Find where the given text appears and provide that cell's center as [X, Y] coordinate. 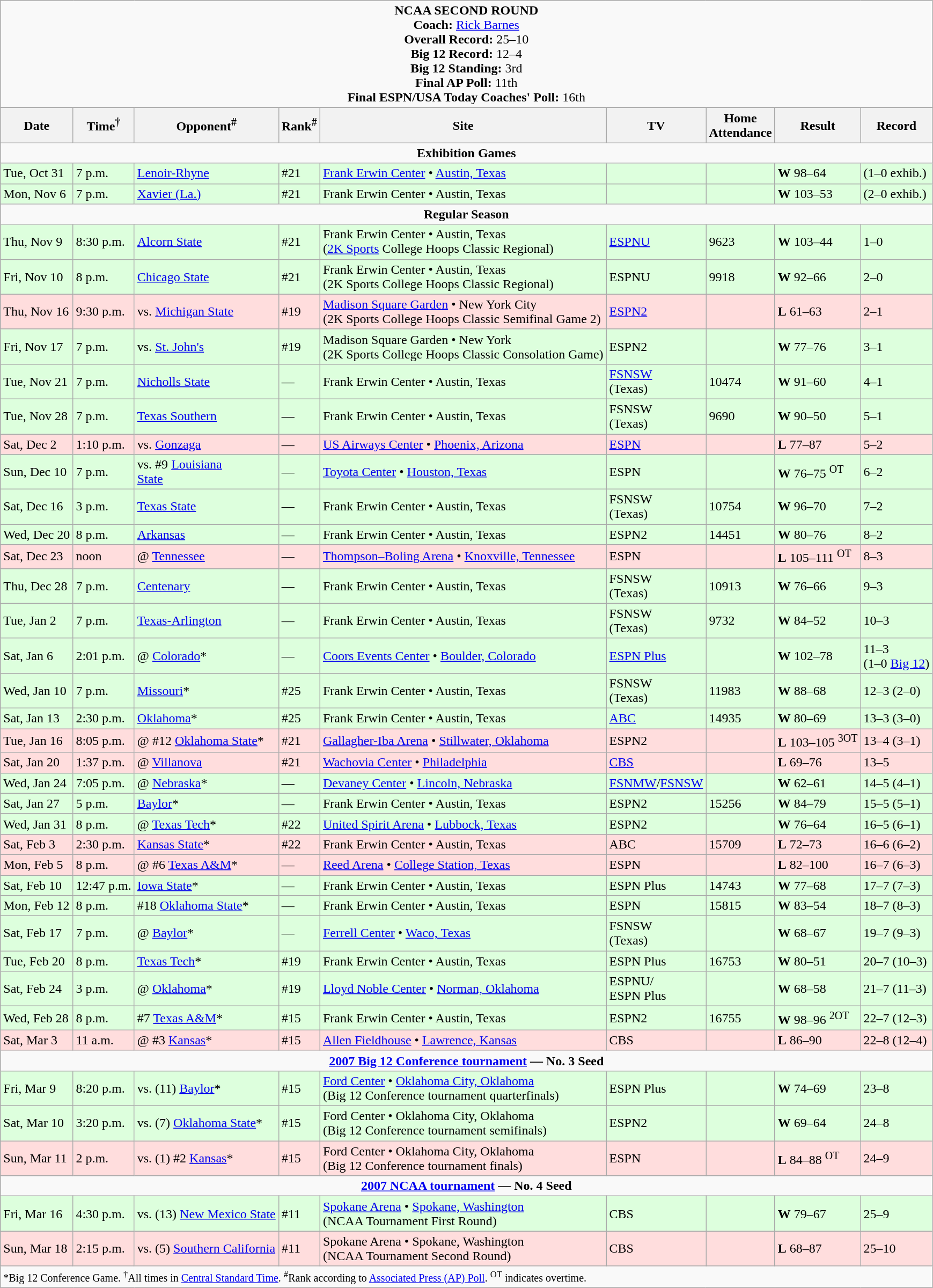
11–3(1–0 Big 12) [897, 656]
L 77–87 [818, 444]
Fri, Mar 9 [36, 1088]
W 76–66 [818, 586]
Sat, Dec 2 [36, 444]
Nicholls State [206, 381]
8:30 p.m. [104, 241]
7:05 p.m. [104, 783]
vs. #9 LouisianaState [206, 472]
10474 [740, 381]
HomeAttendance [740, 126]
Wachovia Center • Philadelphia [463, 763]
8:05 p.m. [104, 741]
Rank# [299, 126]
vs. (7) Oklahoma State* [206, 1124]
W 68–67 [818, 934]
vs. Gonzaga [206, 444]
Wed, Feb 28 [36, 1019]
Alcorn State [206, 241]
noon [104, 557]
Sat, Dec 16 [36, 507]
(2–0 exhib.) [897, 194]
5–2 [897, 444]
Sat, Feb 24 [36, 989]
@ Baylor* [206, 934]
@ #12 Oklahoma State* [206, 741]
Spokane Arena • Spokane, Washington(NCAA Tournament First Round) [463, 1214]
W 62–61 [818, 783]
14935 [740, 719]
Sat, Dec 23 [36, 557]
L 61–63 [818, 311]
14–5 (4–1) [897, 783]
Sat, Jan 6 [36, 656]
10913 [740, 586]
W 103–44 [818, 241]
@ Oklahoma* [206, 989]
25–9 [897, 1214]
4:30 p.m. [104, 1214]
Sat, Mar 3 [36, 1040]
Xavier (La.) [206, 194]
4–1 [897, 381]
22–8 (12–4) [897, 1040]
Gallagher-Iba Arena • Stillwater, Oklahoma [463, 741]
Thu, Nov 16 [36, 311]
#18 Oklahoma State* [206, 906]
L 82–100 [818, 865]
Tue, Jan 16 [36, 741]
Tue, Nov 21 [36, 381]
Fri, Nov 17 [36, 347]
14451 [740, 535]
*Big 12 Conference Game. †All times in Central Standard Time. #Rank according to Associated Press (AP) Poll. OT indicates overtime. [467, 1277]
18–7 (8–3) [897, 906]
11983 [740, 690]
Texas-Arlington [206, 620]
L 86–90 [818, 1040]
Wed, Jan 24 [36, 783]
@ Villanova [206, 763]
3:20 p.m. [104, 1124]
Tue, Jan 2 [36, 620]
Spokane Arena • Spokane, Washington(NCAA Tournament Second Round) [463, 1248]
5–1 [897, 416]
9918 [740, 277]
Texas Southern [206, 416]
8–2 [897, 535]
Madison Square Garden • New York City(2K Sports College Hoops Classic Semifinal Game 2) [463, 311]
14743 [740, 885]
Exhibition Games [467, 153]
Sun, Mar 18 [36, 1248]
W 80–76 [818, 535]
L 84–88 OT [818, 1158]
L 105–111 OT [818, 557]
16–6 (6–2) [897, 844]
Ford Center • Oklahoma City, Oklahoma(Big 12 Conference tournament quarterfinals) [463, 1088]
vs. (1) #2 Kansas* [206, 1158]
15709 [740, 844]
22–7 (12–3) [897, 1019]
Mon, Feb 12 [36, 906]
Ford Center • Oklahoma City, Oklahoma(Big 12 Conference tournament semifinals) [463, 1124]
2–0 [897, 277]
@ Colorado* [206, 656]
9690 [740, 416]
Fri, Mar 16 [36, 1214]
Sat, Jan 27 [36, 803]
L 72–73 [818, 844]
16753 [740, 961]
L 68–87 [818, 1248]
23–8 [897, 1088]
W 76–64 [818, 824]
Date [36, 126]
Lloyd Noble Center • Norman, Oklahoma [463, 989]
5 p.m. [104, 803]
Texas State [206, 507]
11 a.m. [104, 1040]
W 102–78 [818, 656]
24–9 [897, 1158]
8:20 p.m. [104, 1088]
W 79–67 [818, 1214]
13–3 (3–0) [897, 719]
Tue, Oct 31 [36, 173]
Sun, Mar 11 [36, 1158]
W 74–69 [818, 1088]
Mon, Feb 5 [36, 865]
2–1 [897, 311]
20–7 (10–3) [897, 961]
@ #6 Texas A&M* [206, 865]
Thu, Nov 9 [36, 241]
(1–0 exhib.) [897, 173]
@ #3 Kansas* [206, 1040]
Allen Fieldhouse • Lawrence, Kansas [463, 1040]
W 92–66 [818, 277]
W 76–75 OT [818, 472]
Texas Tech* [206, 961]
Time† [104, 126]
2007 NCAA tournament — No. 4 Seed [467, 1186]
3–1 [897, 347]
2007 Big 12 Conference tournament — No. 3 Seed [467, 1060]
US Airways Center • Phoenix, Arizona [463, 444]
Wed, Jan 31 [36, 824]
W 77–76 [818, 347]
2 p.m. [104, 1158]
vs. (5) Southern California [206, 1248]
Reed Arena • College Station, Texas [463, 865]
Kansas State* [206, 844]
Thu, Dec 28 [36, 586]
25–10 [897, 1248]
vs. St. John's [206, 347]
TV [656, 126]
W 98–64 [818, 173]
W 80–51 [818, 961]
Devaney Center • Lincoln, Nebraska [463, 783]
12–3 (2–0) [897, 690]
@ Tennessee [206, 557]
W 96–70 [818, 507]
1–0 [897, 241]
16–5 (6–1) [897, 824]
Sat, Jan 13 [36, 719]
Result [818, 126]
Sat, Mar 10 [36, 1124]
Missouri* [206, 690]
Madison Square Garden • New York(2K Sports College Hoops Classic Consolation Game) [463, 347]
Toyota Center • Houston, Texas [463, 472]
Mon, Nov 6 [36, 194]
9–3 [897, 586]
24–8 [897, 1124]
United Spirit Arena • Lubbock, Texas [463, 824]
Lenoir-Rhyne [206, 173]
vs. Michigan State [206, 311]
16755 [740, 1019]
15–5 (5–1) [897, 803]
2:15 p.m. [104, 1248]
9732 [740, 620]
6–2 [897, 472]
W 80–69 [818, 719]
W 83–54 [818, 906]
@ Nebraska* [206, 783]
@ Texas Tech* [206, 824]
W 98–96 2OT [818, 1019]
15815 [740, 906]
Record [897, 126]
Sat, Jan 20 [36, 763]
13–4 (3–1) [897, 741]
Tue, Feb 20 [36, 961]
21–7 (11–3) [897, 989]
15256 [740, 803]
L 103–105 3OT [818, 741]
7–2 [897, 507]
19–7 (9–3) [897, 934]
Chicago State [206, 277]
Opponent# [206, 126]
Arkansas [206, 535]
Oklahoma* [206, 719]
8–3 [897, 557]
10754 [740, 507]
Sat, Feb 3 [36, 844]
L 69–76 [818, 763]
#7 Texas A&M* [206, 1019]
vs. (13) New Mexico State [206, 1214]
ESPNU/ESPN Plus [656, 989]
17–7 (7–3) [897, 885]
Sat, Feb 17 [36, 934]
13–5 [897, 763]
Regular Season [467, 214]
W 88–68 [818, 690]
9623 [740, 241]
1:10 p.m. [104, 444]
W 84–79 [818, 803]
Site [463, 126]
12:47 p.m. [104, 885]
W 84–52 [818, 620]
Sat, Feb 10 [36, 885]
16–7 (6–3) [897, 865]
Ford Center • Oklahoma City, Oklahoma(Big 12 Conference tournament finals) [463, 1158]
10–3 [897, 620]
Tue, Nov 28 [36, 416]
1:37 p.m. [104, 763]
Thompson–Boling Arena • Knoxville, Tennessee [463, 557]
W 77–68 [818, 885]
Ferrell Center • Waco, Texas [463, 934]
Centenary [206, 586]
Sun, Dec 10 [36, 472]
Baylor* [206, 803]
Wed, Dec 20 [36, 535]
Coors Events Center • Boulder, Colorado [463, 656]
Fri, Nov 10 [36, 277]
vs. (11) Baylor* [206, 1088]
9:30 p.m. [104, 311]
Iowa State* [206, 885]
W 69–64 [818, 1124]
2:01 p.m. [104, 656]
FSNMW/FSNSW [656, 783]
W 103–53 [818, 194]
W 68–58 [818, 989]
W 91–60 [818, 381]
W 90–50 [818, 416]
Wed, Jan 10 [36, 690]
